Extract the [X, Y] coordinate from the center of the cell holding the provided text.  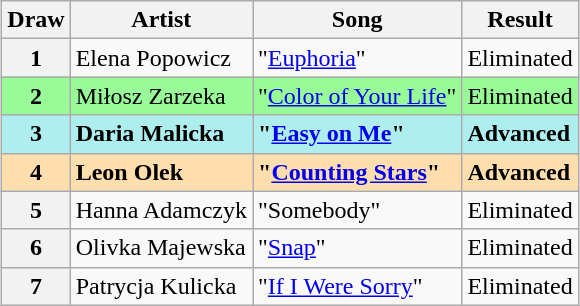
Hanna Adamczyk [161, 210]
Artist [161, 20]
"Somebody" [358, 210]
6 [36, 248]
"Euphoria" [358, 58]
Draw [36, 20]
Song [358, 20]
Daria Malicka [161, 134]
4 [36, 172]
Leon Olek [161, 172]
3 [36, 134]
2 [36, 96]
Miłosz Zarzeka [161, 96]
"Easy on Me" [358, 134]
Olivka Majewska [161, 248]
7 [36, 286]
"Counting Stars" [358, 172]
"Color of Your Life" [358, 96]
5 [36, 210]
"Snap" [358, 248]
Patrycja Kulicka [161, 286]
Result [520, 20]
"If I Were Sorry" [358, 286]
Elena Popowicz [161, 58]
1 [36, 58]
